Extract the (X, Y) coordinate from the center of the cell holding the provided text.  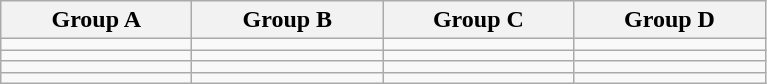
Group A (96, 20)
Group C (478, 20)
Group B (288, 20)
Group D (670, 20)
